Provide the (x, y) coordinate of the cell's center where the given text is located.  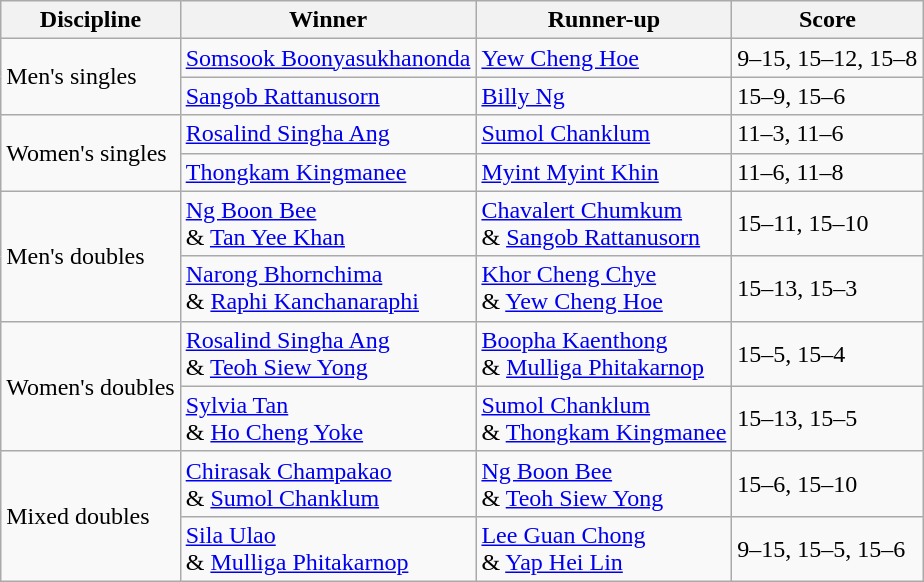
Mixed doubles (90, 516)
15–13, 15–3 (828, 288)
Billy Ng (604, 96)
Boopha Kaenthong & Mulliga Phitakarnop (604, 354)
Women's doubles (90, 386)
Khor Cheng Chye & Yew Cheng Hoe (604, 288)
Thongkam Kingmanee (328, 172)
Runner-up (604, 20)
Winner (328, 20)
Women's singles (90, 153)
Sila Ulao & Mulliga Phitakarnop (328, 548)
Yew Cheng Hoe (604, 58)
Men's singles (90, 77)
Chirasak Champakao & Sumol Chanklum (328, 484)
11–3, 11–6 (828, 134)
11–6, 11–8 (828, 172)
Myint Myint Khin (604, 172)
Discipline (90, 20)
Score (828, 20)
9–15, 15–12, 15–8 (828, 58)
9–15, 15–5, 15–6 (828, 548)
15–5, 15–4 (828, 354)
Ng Boon Bee & Teoh Siew Yong (604, 484)
Sangob Rattanusorn (328, 96)
Lee Guan Chong & Yap Hei Lin (604, 548)
15–6, 15–10 (828, 484)
Sumol Chanklum & Thongkam Kingmanee (604, 418)
Ng Boon Bee & Tan Yee Khan (328, 224)
15–13, 15–5 (828, 418)
15–11, 15–10 (828, 224)
Rosalind Singha Ang & Teoh Siew Yong (328, 354)
Men's doubles (90, 256)
Chavalert Chumkum & Sangob Rattanusorn (604, 224)
Rosalind Singha Ang (328, 134)
15–9, 15–6 (828, 96)
Somsook Boonyasukhanonda (328, 58)
Sumol Chanklum (604, 134)
Narong Bhornchima & Raphi Kanchanaraphi (328, 288)
Sylvia Tan & Ho Cheng Yoke (328, 418)
